For the text-containing cell, return its midpoint in (X, Y) coordinate format. 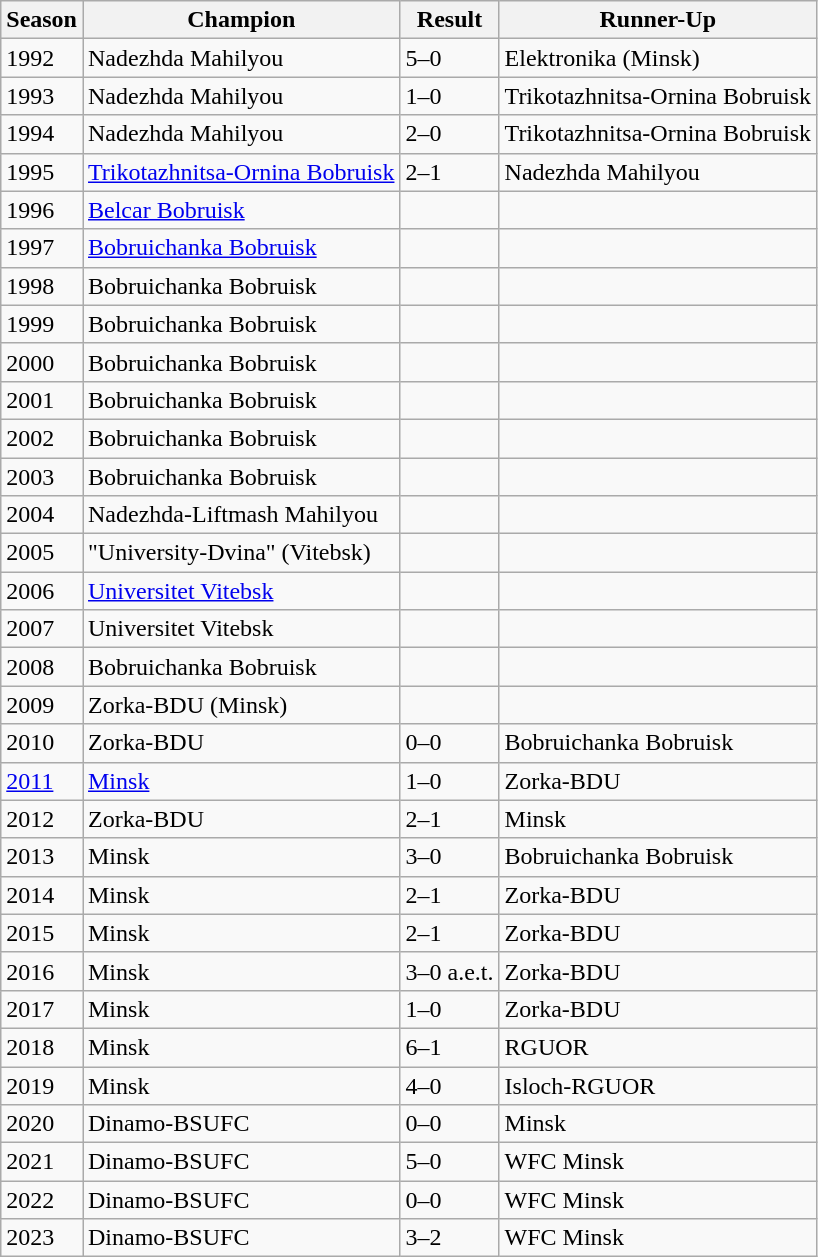
1999 (42, 324)
2011 (42, 781)
2023 (42, 1238)
2013 (42, 857)
1993 (42, 96)
1997 (42, 248)
1995 (42, 172)
2007 (42, 629)
Runner-Up (658, 20)
1996 (42, 210)
4–0 (450, 1085)
2009 (42, 705)
Champion (240, 20)
Nadezhda-Liftmash Mahilyou (240, 515)
2020 (42, 1124)
2002 (42, 438)
2003 (42, 477)
3–2 (450, 1238)
2014 (42, 895)
2016 (42, 971)
2021 (42, 1162)
Elektronika (Minsk) (658, 58)
2–0 (450, 134)
2000 (42, 362)
6–1 (450, 1047)
2018 (42, 1047)
Season (42, 20)
Result (450, 20)
Belcar Bobruisk (240, 210)
"University-Dvina" (Vitebsk) (240, 553)
2004 (42, 515)
2010 (42, 743)
1992 (42, 58)
1998 (42, 286)
1994 (42, 134)
Zorka-BDU (Minsk) (240, 705)
RGUOR (658, 1047)
2015 (42, 933)
2022 (42, 1200)
Isloch-RGUOR (658, 1085)
2008 (42, 667)
2017 (42, 1009)
2005 (42, 553)
2006 (42, 591)
3–0 (450, 857)
2012 (42, 819)
2001 (42, 400)
3–0 a.e.t. (450, 971)
2019 (42, 1085)
